Output the [x, y] coordinate of the center of the cell containing the given text.  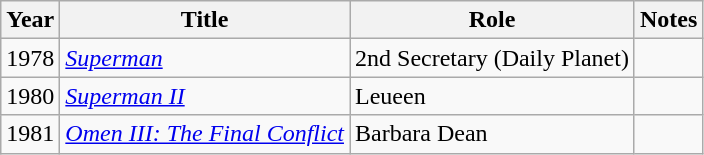
Notes [668, 20]
Barbara Dean [492, 134]
Title [205, 20]
2nd Secretary (Daily Planet) [492, 58]
Year [30, 20]
Omen III: The Final Conflict [205, 134]
1980 [30, 96]
1981 [30, 134]
1978 [30, 58]
Role [492, 20]
Superman [205, 58]
Superman II [205, 96]
Leueen [492, 96]
